Pinpoint the cell where the given text exists, returning its (X, Y) midpoint coordinate. 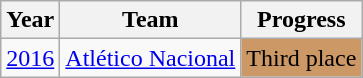
Atlético Nacional (150, 58)
Progress (302, 20)
2016 (30, 58)
Third place (302, 58)
Team (150, 20)
Year (30, 20)
